Return [X, Y] of the center of cell containing provided text 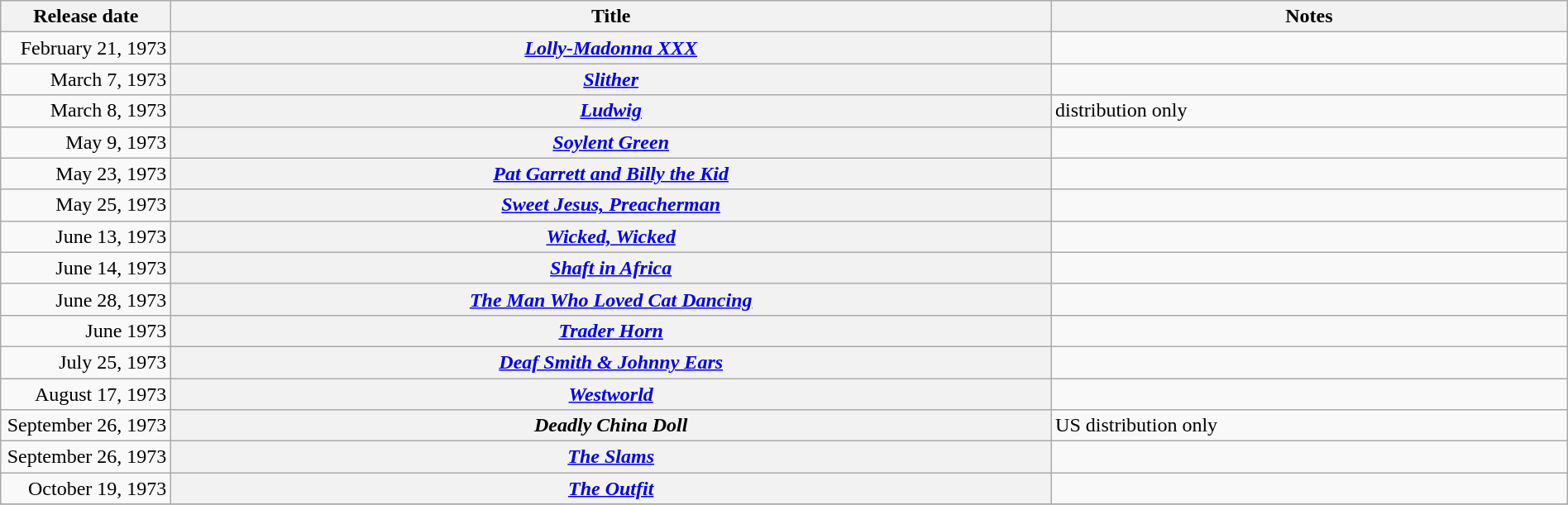
June 28, 1973 [86, 299]
The Outfit [611, 488]
Notes [1310, 17]
August 17, 1973 [86, 394]
May 23, 1973 [86, 174]
Ludwig [611, 111]
Slither [611, 79]
Sweet Jesus, Preacherman [611, 205]
The Slams [611, 457]
distribution only [1310, 111]
Trader Horn [611, 331]
June 1973 [86, 331]
Title [611, 17]
Release date [86, 17]
June 14, 1973 [86, 268]
Deadly China Doll [611, 426]
Shaft in Africa [611, 268]
March 7, 1973 [86, 79]
The Man Who Loved Cat Dancing [611, 299]
Lolly-Madonna XXX [611, 48]
February 21, 1973 [86, 48]
May 25, 1973 [86, 205]
Westworld [611, 394]
Wicked, Wicked [611, 236]
Pat Garrett and Billy the Kid [611, 174]
May 9, 1973 [86, 142]
Soylent Green [611, 142]
March 8, 1973 [86, 111]
Deaf Smith & Johnny Ears [611, 362]
US distribution only [1310, 426]
October 19, 1973 [86, 488]
July 25, 1973 [86, 362]
June 13, 1973 [86, 236]
